Return (x, y) of the center of cell containing provided text 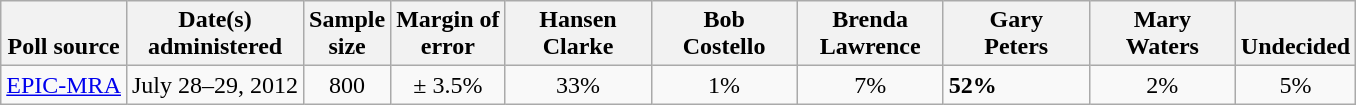
2% (1162, 85)
5% (1295, 85)
BrendaLawrence (870, 34)
33% (578, 85)
GaryPeters (1016, 34)
HansenClarke (578, 34)
800 (348, 85)
7% (870, 85)
1% (724, 85)
Samplesize (348, 34)
Date(s)administered (214, 34)
BobCostello (724, 34)
52% (1016, 85)
July 28–29, 2012 (214, 85)
± 3.5% (448, 85)
Poll source (64, 34)
EPIC-MRA (64, 85)
Undecided (1295, 34)
MaryWaters (1162, 34)
Margin oferror (448, 34)
